Search for the cell housing the specified text and yield its [X, Y] center coordinate. 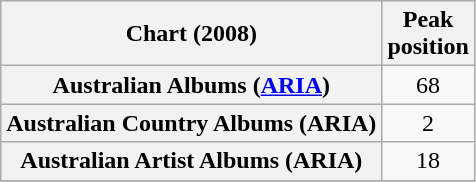
Australian Albums (ARIA) [192, 85]
2 [428, 123]
68 [428, 85]
Australian Country Albums (ARIA) [192, 123]
Chart (2008) [192, 34]
Peak position [428, 34]
18 [428, 161]
Australian Artist Albums (ARIA) [192, 161]
